Find where the given text appears and provide that cell's center as (X, Y) coordinate. 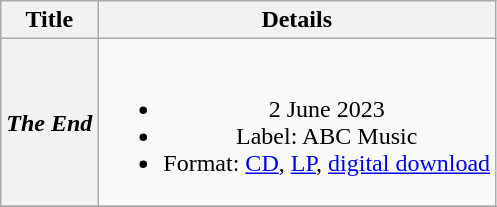
The End (50, 122)
2 June 2023Label: ABC MusicFormat: CD, LP, digital download (297, 122)
Details (297, 20)
Title (50, 20)
